Provide the (x, y) coordinate of the cell's center where the given text is located.  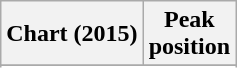
Chart (2015) (72, 34)
Peak position (189, 34)
